From the cell containing the given text, extract its center point as [X, Y] coordinate. 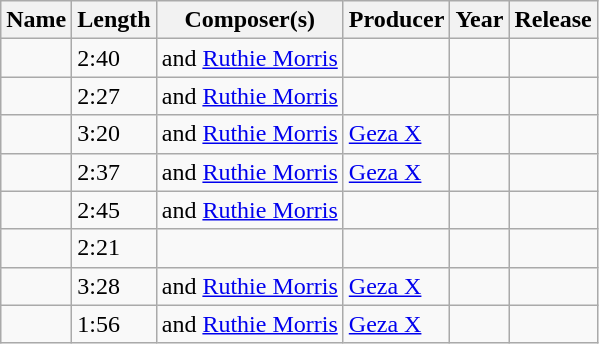
2:37 [114, 172]
2:21 [114, 248]
1:56 [114, 324]
2:40 [114, 58]
Year [480, 20]
2:27 [114, 96]
2:45 [114, 210]
Length [114, 20]
Name [36, 20]
3:28 [114, 286]
3:20 [114, 134]
Composer(s) [250, 20]
Producer [396, 20]
Release [553, 20]
